Scan for the cell matching the given text and deliver its [x, y] coordinate at center. 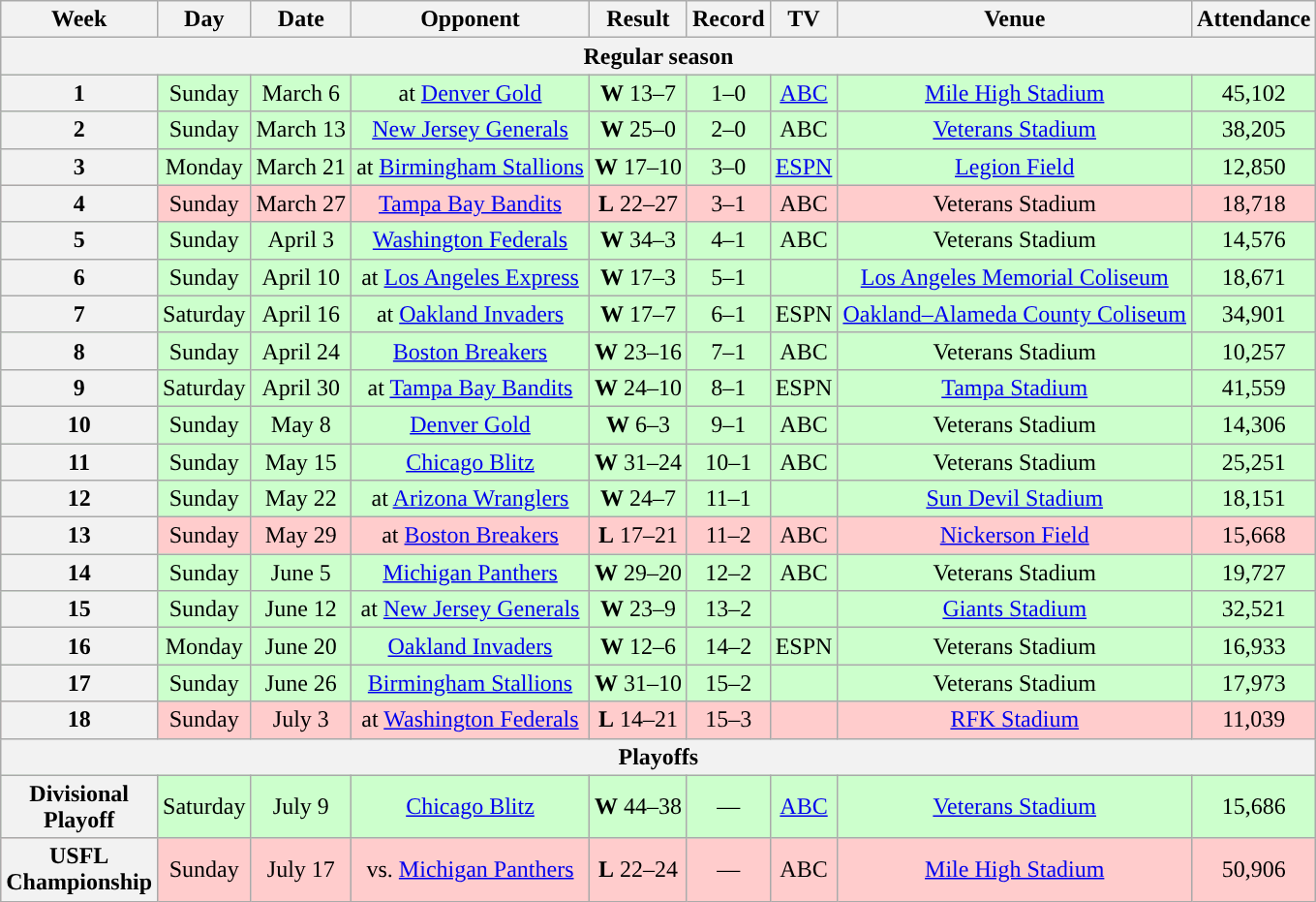
Record [728, 19]
Result [637, 19]
at Tampa Bay Bandits [471, 388]
at Birmingham Stallions [471, 167]
Tampa Bay Bandits [471, 203]
Opponent [471, 19]
19,727 [1254, 573]
W 25–0 [637, 130]
15–3 [728, 720]
at Washington Federals [471, 720]
USFLChampionship [79, 870]
May 22 [301, 499]
14,576 [1254, 240]
June 26 [301, 683]
5 [79, 240]
Attendance [1254, 19]
New Jersey Generals [471, 130]
16 [79, 646]
Nickerson Field [1015, 536]
13 [79, 536]
L 22–24 [637, 870]
at Arizona Wranglers [471, 499]
L 17–21 [637, 536]
12,850 [1254, 167]
W 6–3 [637, 424]
March 13 [301, 130]
May 8 [301, 424]
W 13–7 [637, 93]
July 17 [301, 870]
6–1 [728, 314]
RFK Stadium [1015, 720]
Michigan Panthers [471, 573]
July 3 [301, 720]
4–1 [728, 240]
Playoffs [658, 757]
14 [79, 573]
April 24 [301, 351]
W 24–10 [637, 388]
W 17–10 [637, 167]
at Oakland Invaders [471, 314]
3–1 [728, 203]
8 [79, 351]
W 23–16 [637, 351]
W 44–38 [637, 806]
14,306 [1254, 424]
W 24–7 [637, 499]
3 [79, 167]
7 [79, 314]
W 17–3 [637, 277]
April 30 [301, 388]
50,906 [1254, 870]
Oakland–Alameda County Coliseum [1015, 314]
2 [79, 130]
Venue [1015, 19]
2–0 [728, 130]
5–1 [728, 277]
at New Jersey Generals [471, 609]
10,257 [1254, 351]
Los Angeles Memorial Coliseum [1015, 277]
6 [79, 277]
38,205 [1254, 130]
May 15 [301, 462]
15 [79, 609]
25,251 [1254, 462]
7–1 [728, 351]
41,559 [1254, 388]
June 12 [301, 609]
Sun Devil Stadium [1015, 499]
W 12–6 [637, 646]
L 14–21 [637, 720]
at Boston Breakers [471, 536]
14–2 [728, 646]
Birmingham Stallions [471, 683]
July 9 [301, 806]
16,933 [1254, 646]
DivisionalPlayoff [79, 806]
18 [79, 720]
12 [79, 499]
W 29–20 [637, 573]
March 27 [301, 203]
Boston Breakers [471, 351]
15–2 [728, 683]
18,151 [1254, 499]
Giants Stadium [1015, 609]
18,671 [1254, 277]
Tampa Stadium [1015, 388]
W 31–24 [637, 462]
June 20 [301, 646]
11–1 [728, 499]
Day [204, 19]
15,668 [1254, 536]
TV [804, 19]
12–2 [728, 573]
W 31–10 [637, 683]
April 3 [301, 240]
W 23–9 [637, 609]
11–2 [728, 536]
Regular season [658, 56]
32,521 [1254, 609]
Washington Federals [471, 240]
vs. Michigan Panthers [471, 870]
at Los Angeles Express [471, 277]
Legion Field [1015, 167]
17 [79, 683]
June 5 [301, 573]
1–0 [728, 93]
11,039 [1254, 720]
10 [79, 424]
10–1 [728, 462]
17,973 [1254, 683]
8–1 [728, 388]
34,901 [1254, 314]
9–1 [728, 424]
1 [79, 93]
March 6 [301, 93]
13–2 [728, 609]
April 16 [301, 314]
3–0 [728, 167]
Week [79, 19]
L 22–27 [637, 203]
11 [79, 462]
March 21 [301, 167]
4 [79, 203]
W 34–3 [637, 240]
Date [301, 19]
15,686 [1254, 806]
18,718 [1254, 203]
at Denver Gold [471, 93]
Oakland Invaders [471, 646]
May 29 [301, 536]
9 [79, 388]
45,102 [1254, 93]
W 17–7 [637, 314]
April 10 [301, 277]
Denver Gold [471, 424]
